From the cell containing the given text, extract its center point as (x, y) coordinate. 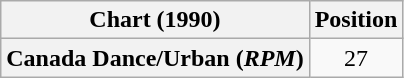
Chart (1990) (155, 20)
Canada Dance/Urban (RPM) (155, 58)
Position (356, 20)
27 (356, 58)
